Scan for the cell matching the given text and deliver its [X, Y] coordinate at center. 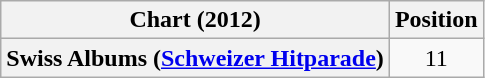
Swiss Albums (Schweizer Hitparade) [196, 58]
11 [436, 58]
Position [436, 20]
Chart (2012) [196, 20]
